Pinpoint the cell where the given text exists, returning its [x, y] midpoint coordinate. 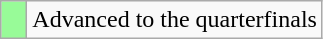
Advanced to the quarterfinals [175, 20]
